Determine the [x, y] coordinate at the center of the cell enclosing the given text.  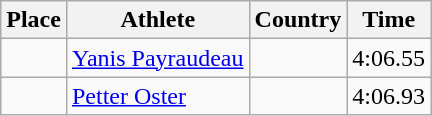
Place [34, 20]
Petter Oster [158, 96]
Country [298, 20]
Athlete [158, 20]
Yanis Payraudeau [158, 58]
Time [389, 20]
4:06.93 [389, 96]
4:06.55 [389, 58]
